Determine the (x, y) coordinate at the center of the cell enclosing the given text.  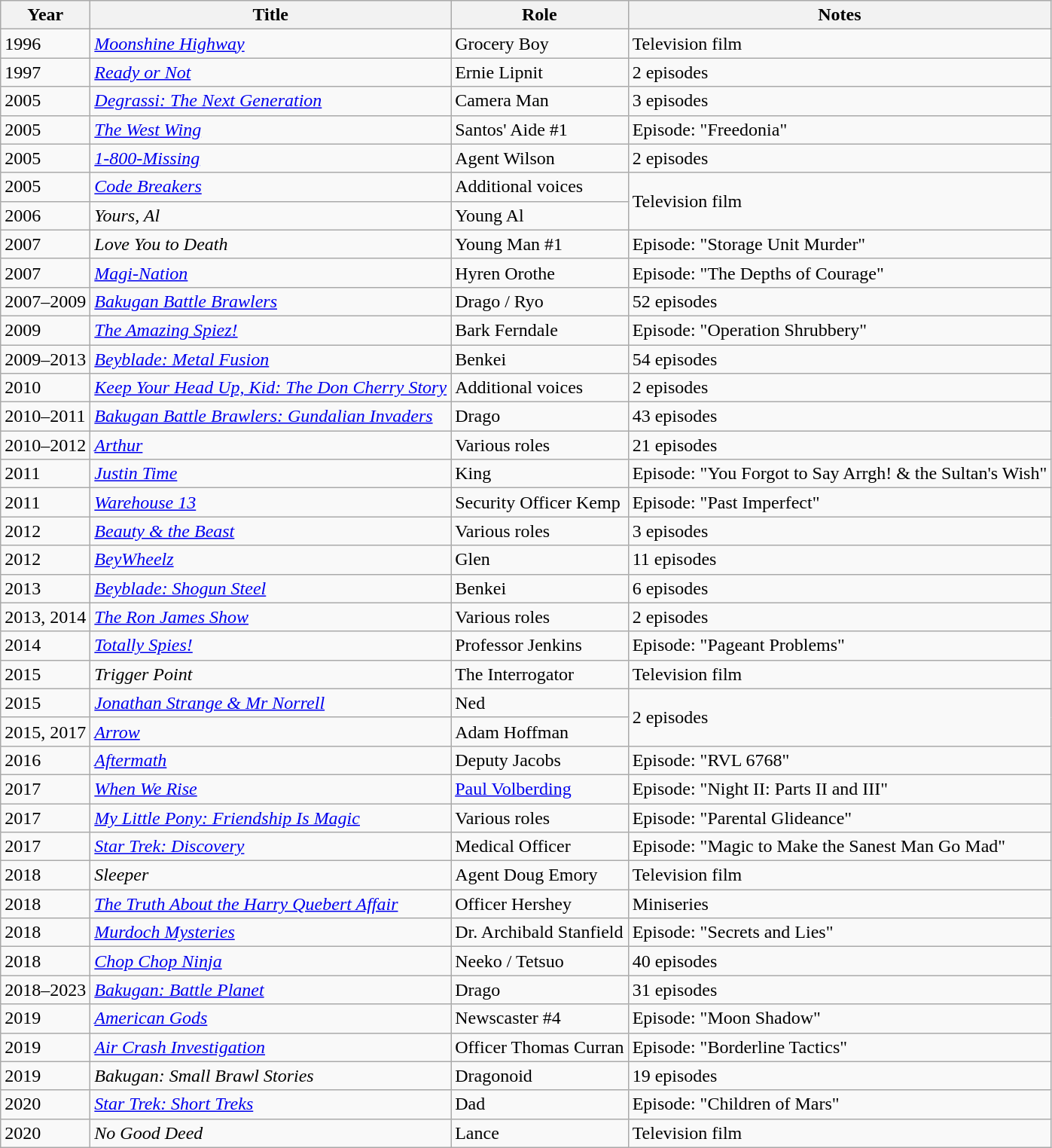
31 episodes (840, 990)
Adam Hoffman (539, 731)
2013, 2014 (45, 617)
Officer Hershey (539, 904)
2009 (45, 330)
Camera Man (539, 101)
Arrow (271, 731)
Code Breakers (271, 187)
Lance (539, 1133)
BeyWheelz (271, 560)
21 episodes (840, 445)
Role (539, 15)
Ready or Not (271, 72)
Degrassi: The Next Generation (271, 101)
52 episodes (840, 301)
The Ron James Show (271, 617)
Jonathan Strange & Mr Norrell (271, 703)
Episode: "Moon Shadow" (840, 1018)
Justin Time (271, 474)
Notes (840, 15)
43 episodes (840, 417)
Episode: "You Forgot to Say Arrgh! & the Sultan's Wish" (840, 474)
Young Man #1 (539, 244)
Hyren Orothe (539, 273)
Beyblade: Metal Fusion (271, 359)
Miniseries (840, 904)
2007–2009 (45, 301)
1996 (45, 44)
Beyblade: Shogun Steel (271, 588)
Professor Jenkins (539, 646)
Drago / Ryo (539, 301)
Dragonoid (539, 1076)
Episode: "Night II: Parts II and III" (840, 789)
Warehouse 13 (271, 502)
2013 (45, 588)
Dr. Archibald Stanfield (539, 933)
40 episodes (840, 961)
No Good Deed (271, 1133)
Medical Officer (539, 847)
Keep Your Head Up, Kid: The Don Cherry Story (271, 388)
Bakugan Battle Brawlers: Gundalian Invaders (271, 417)
Paul Volberding (539, 789)
Episode: "Pageant Problems" (840, 646)
Bakugan: Small Brawl Stories (271, 1076)
Bakugan Battle Brawlers (271, 301)
Episode: "Storage Unit Murder" (840, 244)
2018–2023 (45, 990)
Agent Doug Emory (539, 875)
2010–2011 (45, 417)
Sleeper (271, 875)
Security Officer Kemp (539, 502)
2015, 2017 (45, 731)
Episode: "The Depths of Courage" (840, 273)
Chop Chop Ninja (271, 961)
Year (45, 15)
1997 (45, 72)
Episode: "Operation Shrubbery" (840, 330)
Deputy Jacobs (539, 760)
Grocery Boy (539, 44)
1-800-Missing (271, 158)
Bakugan: Battle Planet (271, 990)
Episode: "Magic to Make the Sanest Man Go Mad" (840, 847)
Newscaster #4 (539, 1018)
Santos' Aide #1 (539, 130)
Star Trek: Short Treks (271, 1104)
Magi-Nation (271, 273)
Bark Ferndale (539, 330)
American Gods (271, 1018)
Air Crash Investigation (271, 1047)
Agent Wilson (539, 158)
Neeko / Tetsuo (539, 961)
King (539, 474)
2006 (45, 215)
Yours, Al (271, 215)
54 episodes (840, 359)
Totally Spies! (271, 646)
The Amazing Spiez! (271, 330)
2010–2012 (45, 445)
Episode: "Children of Mars" (840, 1104)
Beauty & the Beast (271, 531)
Episode: "RVL 6768" (840, 760)
Dad (539, 1104)
Murdoch Mysteries (271, 933)
Love You to Death (271, 244)
Officer Thomas Curran (539, 1047)
Episode: "Secrets and Lies" (840, 933)
Ernie Lipnit (539, 72)
2009–2013 (45, 359)
Aftermath (271, 760)
Title (271, 15)
Star Trek: Discovery (271, 847)
6 episodes (840, 588)
Ned (539, 703)
Moonshine Highway (271, 44)
Arthur (271, 445)
Young Al (539, 215)
Trigger Point (271, 674)
2016 (45, 760)
2010 (45, 388)
My Little Pony: Friendship Is Magic (271, 817)
11 episodes (840, 560)
When We Rise (271, 789)
Episode: "Freedonia" (840, 130)
The West Wing (271, 130)
2014 (45, 646)
Glen (539, 560)
Episode: "Past Imperfect" (840, 502)
Episode: "Parental Glideance" (840, 817)
Episode: "Borderline Tactics" (840, 1047)
The Interrogator (539, 674)
The Truth About the Harry Quebert Affair (271, 904)
19 episodes (840, 1076)
